Provide the [x, y] coordinate of the cell's center where the given text is located.  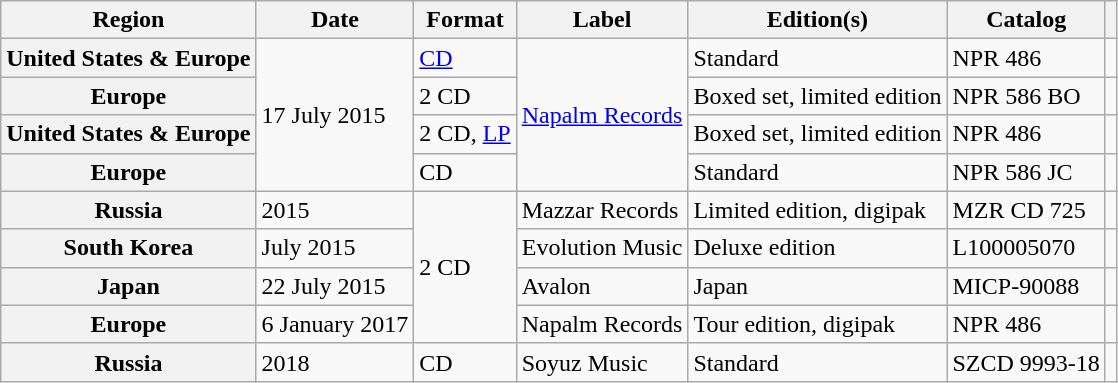
Avalon [602, 286]
6 January 2017 [335, 324]
Label [602, 20]
Evolution Music [602, 248]
SZCD 9993-18 [1026, 362]
2 CD, LP [465, 134]
NPR 586 BO [1026, 96]
2018 [335, 362]
Edition(s) [818, 20]
2015 [335, 210]
Mazzar Records [602, 210]
22 July 2015 [335, 286]
Tour edition, digipak [818, 324]
L100005070 [1026, 248]
17 July 2015 [335, 115]
South Korea [128, 248]
Format [465, 20]
Deluxe edition [818, 248]
Catalog [1026, 20]
Date [335, 20]
MZR CD 725 [1026, 210]
MICP-90088 [1026, 286]
NPR 586 JC [1026, 172]
July 2015 [335, 248]
Limited edition, digipak [818, 210]
Region [128, 20]
Soyuz Music [602, 362]
